Extract the (X, Y) coordinate from the center of the cell holding the provided text.  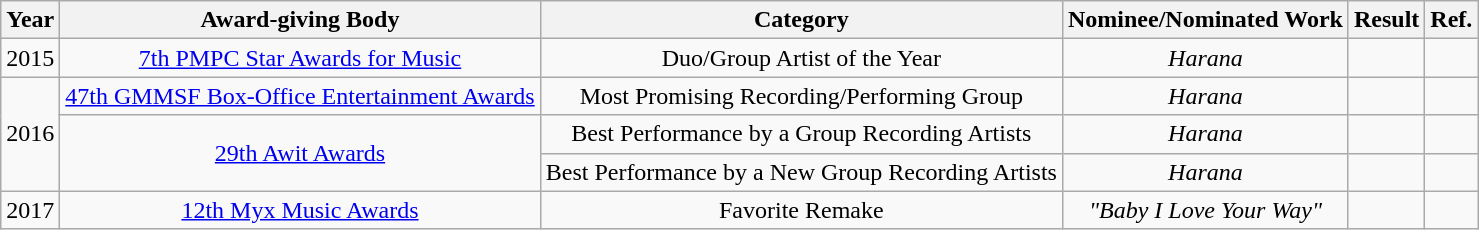
Category (801, 20)
"Baby I Love Your Way" (1205, 210)
Most Promising Recording/Performing Group (801, 96)
2016 (30, 134)
12th Myx Music Awards (300, 210)
29th Awit Awards (300, 153)
Favorite Remake (801, 210)
2017 (30, 210)
Best Performance by a New Group Recording Artists (801, 172)
Ref. (1452, 20)
7th PMPC Star Awards for Music (300, 58)
Duo/Group Artist of the Year (801, 58)
Year (30, 20)
Nominee/Nominated Work (1205, 20)
2015 (30, 58)
47th GMMSF Box-Office Entertainment Awards (300, 96)
Award-giving Body (300, 20)
Result (1386, 20)
Best Performance by a Group Recording Artists (801, 134)
